Find where the given text appears and provide that cell's center as [X, Y] coordinate. 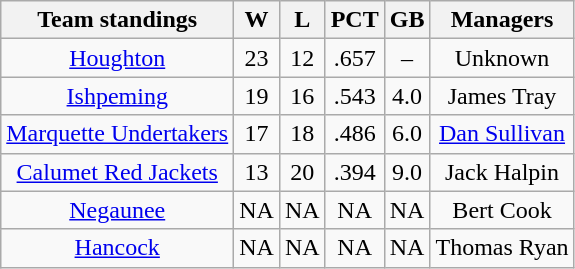
Houghton [118, 58]
.543 [354, 96]
.657 [354, 58]
12 [302, 58]
Managers [502, 20]
Dan Sullivan [502, 134]
6.0 [407, 134]
Calumet Red Jackets [118, 172]
9.0 [407, 172]
.394 [354, 172]
Unknown [502, 58]
GB [407, 20]
Hancock [118, 248]
Thomas Ryan [502, 248]
Team standings [118, 20]
L [302, 20]
– [407, 58]
.486 [354, 134]
Marquette Undertakers [118, 134]
17 [257, 134]
PCT [354, 20]
Negaunee [118, 210]
16 [302, 96]
Bert Cook [502, 210]
23 [257, 58]
18 [302, 134]
Ishpeming [118, 96]
Jack Halpin [502, 172]
W [257, 20]
13 [257, 172]
4.0 [407, 96]
James Tray [502, 96]
19 [257, 96]
20 [302, 172]
